Provide the (x, y) coordinate of the cell's center where the given text is located.  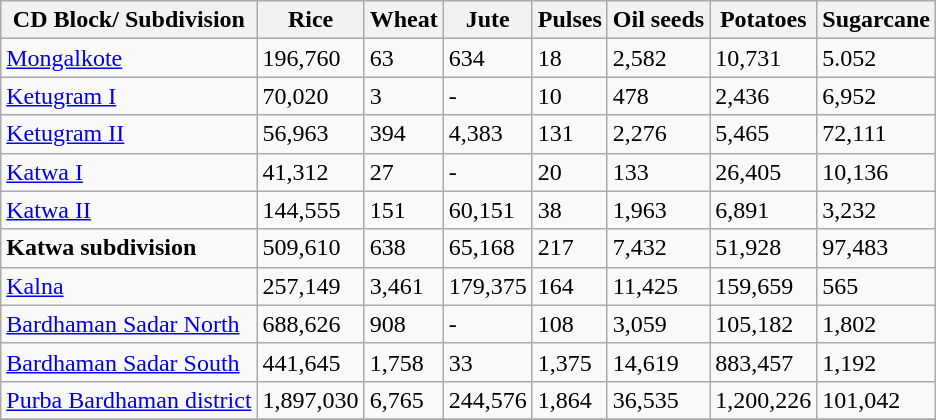
70,020 (310, 96)
Jute (488, 20)
2,582 (658, 58)
908 (404, 324)
Kalna (129, 286)
3,461 (404, 286)
1,200,226 (764, 400)
38 (570, 210)
20 (570, 172)
Potatoes (764, 20)
3 (404, 96)
1,864 (570, 400)
257,149 (310, 286)
1,758 (404, 362)
2,436 (764, 96)
101,042 (876, 400)
Bardhaman Sadar South (129, 362)
10,136 (876, 172)
2,276 (658, 134)
509,610 (310, 248)
65,168 (488, 248)
6,765 (404, 400)
131 (570, 134)
4,383 (488, 134)
217 (570, 248)
105,182 (764, 324)
Katwa I (129, 172)
72,111 (876, 134)
41,312 (310, 172)
565 (876, 286)
Mongalkote (129, 58)
Pulses (570, 20)
1,192 (876, 362)
CD Block/ Subdivision (129, 20)
883,457 (764, 362)
151 (404, 210)
27 (404, 172)
159,659 (764, 286)
1,897,030 (310, 400)
33 (488, 362)
196,760 (310, 58)
36,535 (658, 400)
688,626 (310, 324)
394 (404, 134)
3,059 (658, 324)
97,483 (876, 248)
164 (570, 286)
1,963 (658, 210)
11,425 (658, 286)
Ketugram II (129, 134)
441,645 (310, 362)
Purba Bardhaman district (129, 400)
18 (570, 58)
Oil seeds (658, 20)
Rice (310, 20)
Bardhaman Sadar North (129, 324)
26,405 (764, 172)
478 (658, 96)
634 (488, 58)
6,891 (764, 210)
638 (404, 248)
108 (570, 324)
63 (404, 58)
51,928 (764, 248)
14,619 (658, 362)
1,802 (876, 324)
7,432 (658, 248)
244,576 (488, 400)
Ketugram I (129, 96)
56,963 (310, 134)
60,151 (488, 210)
10,731 (764, 58)
10 (570, 96)
144,555 (310, 210)
1,375 (570, 362)
5,465 (764, 134)
Katwa subdivision (129, 248)
5.052 (876, 58)
3,232 (876, 210)
133 (658, 172)
Wheat (404, 20)
6,952 (876, 96)
179,375 (488, 286)
Katwa II (129, 210)
Sugarcane (876, 20)
